Provide the (x, y) coordinate of the cell's center where the given text is located.  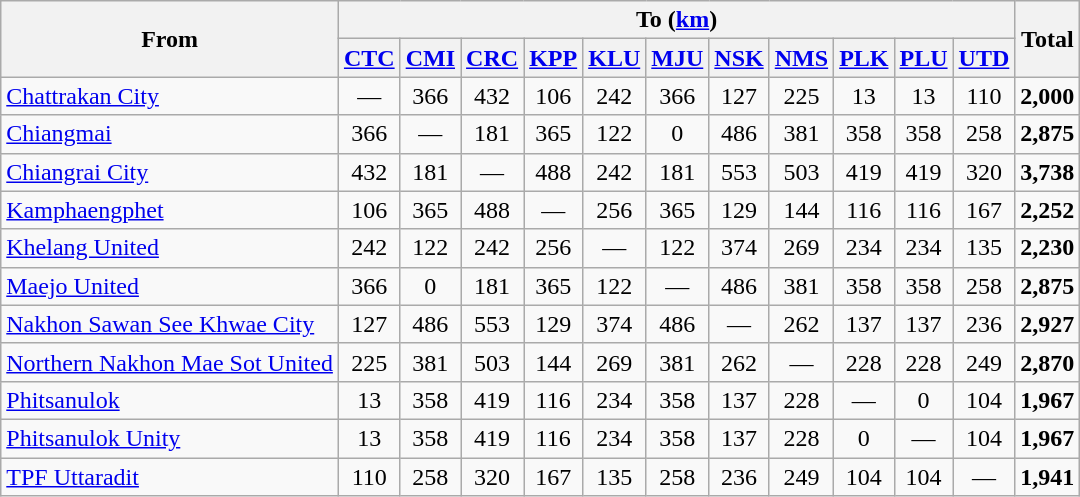
Kamphaengphet (170, 210)
UTD (984, 58)
CTC (369, 58)
Northern Nakhon Mae Sot United (170, 362)
To (km) (676, 20)
3,738 (1048, 172)
Phitsanulok Unity (170, 438)
Phitsanulok (170, 400)
MJU (678, 58)
2,252 (1048, 210)
NSK (739, 58)
Chiangrai City (170, 172)
KLU (614, 58)
Nakhon Sawan See Khwae City (170, 324)
1,941 (1048, 477)
Khelang United (170, 248)
PLU (924, 58)
NMS (801, 58)
KPP (554, 58)
Total (1048, 39)
From (170, 39)
CMI (430, 58)
2,230 (1048, 248)
CRC (492, 58)
Chiangmai (170, 134)
Chattrakan City (170, 96)
2,927 (1048, 324)
Maejo United (170, 286)
PLK (864, 58)
2,870 (1048, 362)
TPF Uttaradit (170, 477)
2,000 (1048, 96)
